Return the [x, y] coordinate for the center point of the cell that contains the specified text.  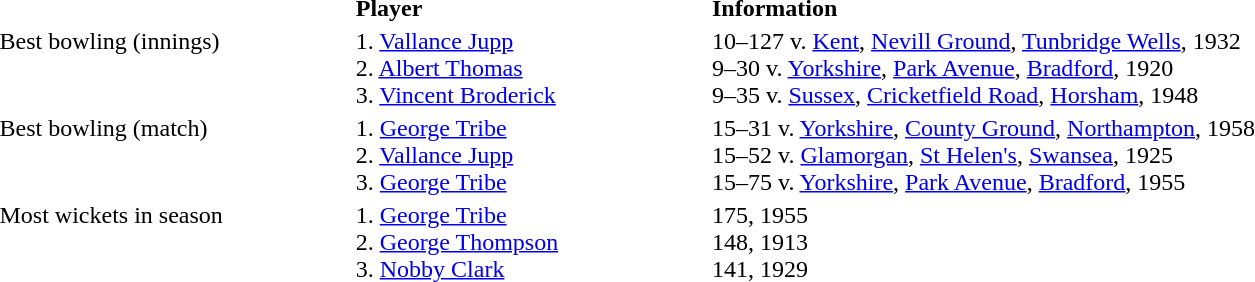
1. George Tribe2. Vallance Jupp3. George Tribe [530, 155]
1. Vallance Jupp2. Albert Thomas3. Vincent Broderick [530, 68]
